Provide the [x, y] coordinate of the cell's center where the given text is located.  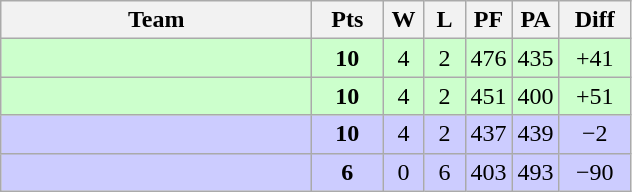
403 [488, 172]
+41 [594, 58]
435 [536, 58]
Team [156, 20]
400 [536, 96]
−2 [594, 134]
437 [488, 134]
439 [536, 134]
Pts [348, 20]
+51 [594, 96]
476 [488, 58]
L [444, 20]
W [404, 20]
−90 [594, 172]
PA [536, 20]
PF [488, 20]
0 [404, 172]
Diff [594, 20]
493 [536, 172]
451 [488, 96]
